Extract the (x, y) coordinate from the center of the cell holding the provided text.  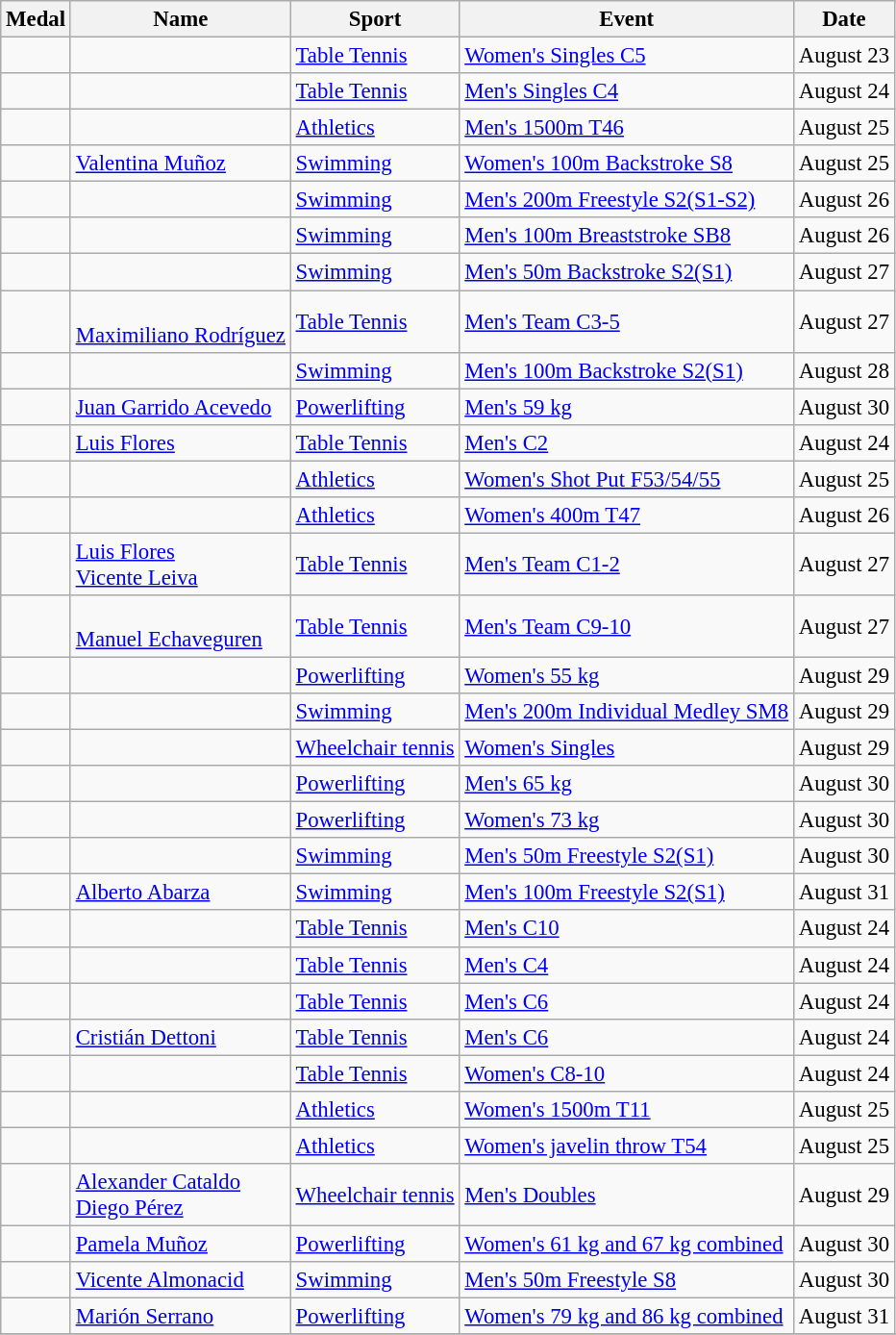
Maximiliano Rodríguez (181, 321)
Name (181, 19)
Juan Garrido Acevedo (181, 407)
Men's 50m Backstroke S2(S1) (627, 272)
Women's 55 kg (627, 675)
Men's 100m Backstroke S2(S1) (627, 370)
Men's 50m Freestyle S8 (627, 1280)
Medal (37, 19)
Men's Team C9-10 (627, 627)
Men's 65 kg (627, 784)
Luis FloresVicente Leiva (181, 564)
Event (627, 19)
Manuel Echaveguren (181, 627)
Men's Singles C4 (627, 91)
Men's Team C3-5 (627, 321)
Women's Singles (627, 748)
Women's 400m T47 (627, 516)
Women's Singles C5 (627, 56)
Vicente Almonacid (181, 1280)
Men's 100m Freestyle S2(S1) (627, 893)
Men's Team C1-2 (627, 564)
Valentina Muñoz (181, 164)
Men's C4 (627, 965)
Women's 61 kg and 67 kg combined (627, 1244)
Women's Shot Put F53/54/55 (627, 479)
Men's 59 kg (627, 407)
Alberto Abarza (181, 893)
Alexander CataldoDiego Pérez (181, 1195)
Marión Serrano (181, 1317)
Luis Flores (181, 442)
Women's 1500m T11 (627, 1110)
Men's 50m Freestyle S2(S1) (627, 856)
Men's 200m Freestyle S2(S1-S2) (627, 200)
Cristián Dettoni (181, 1037)
Women's 73 kg (627, 820)
Sport (375, 19)
Women's C8-10 (627, 1073)
Men's 200m Individual Medley SM8 (627, 712)
August 28 (844, 370)
Women's 79 kg and 86 kg combined (627, 1317)
Date (844, 19)
August 23 (844, 56)
Men's C10 (627, 929)
Men's 100m Breaststroke SB8 (627, 236)
Women's javelin throw T54 (627, 1146)
Men's C2 (627, 442)
Men's 1500m T46 (627, 128)
Pamela Muñoz (181, 1244)
Women's 100m Backstroke S8 (627, 164)
Men's Doubles (627, 1195)
